Determine the [X, Y] coordinate at the center of the cell enclosing the given text.  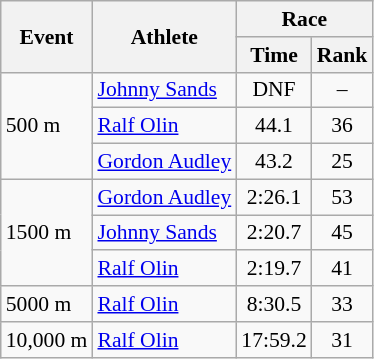
10,000 m [47, 340]
36 [342, 126]
33 [342, 304]
DNF [274, 90]
Time [274, 55]
8:30.5 [274, 304]
53 [342, 197]
Rank [342, 55]
Race [304, 19]
17:59.2 [274, 340]
1500 m [47, 232]
45 [342, 233]
41 [342, 269]
2:26.1 [274, 197]
Event [47, 36]
43.2 [274, 162]
44.1 [274, 126]
2:20.7 [274, 233]
25 [342, 162]
5000 m [47, 304]
2:19.7 [274, 269]
Athlete [164, 36]
500 m [47, 126]
– [342, 90]
31 [342, 340]
